Capture the cell that displays the provided text and extract its (X, Y) central coordinate. 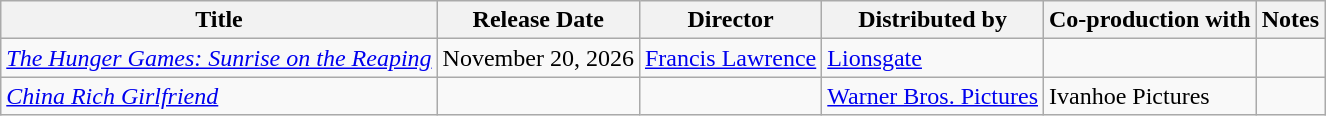
China Rich Girlfriend (219, 96)
Distributed by (933, 20)
Release Date (538, 20)
Lionsgate (933, 58)
Director (730, 20)
The Hunger Games: Sunrise on the Reaping (219, 58)
Title (219, 20)
November 20, 2026 (538, 58)
Co-production with (1150, 20)
Warner Bros. Pictures (933, 96)
Francis Lawrence (730, 58)
Notes (1290, 20)
Ivanhoe Pictures (1150, 96)
